Determine the (x, y) coordinate at the center of the cell enclosing the given text.  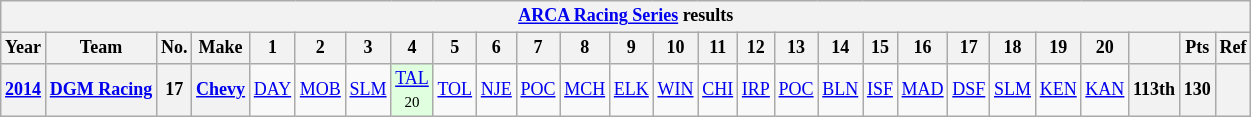
Make (221, 48)
16 (922, 48)
14 (840, 48)
Pts (1197, 48)
BLN (840, 90)
DGM Racing (100, 90)
ISF (880, 90)
5 (454, 48)
18 (1013, 48)
IRP (756, 90)
20 (1105, 48)
10 (676, 48)
KEN (1058, 90)
1 (272, 48)
11 (718, 48)
Ref (1233, 48)
8 (585, 48)
12 (756, 48)
7 (538, 48)
WIN (676, 90)
6 (496, 48)
DAY (272, 90)
9 (631, 48)
130 (1197, 90)
4 (412, 48)
NJE (496, 90)
Team (100, 48)
ELK (631, 90)
MCH (585, 90)
MOB (320, 90)
15 (880, 48)
CHI (718, 90)
19 (1058, 48)
TAL20 (412, 90)
2014 (24, 90)
13 (796, 48)
113th (1154, 90)
2 (320, 48)
TOL (454, 90)
Year (24, 48)
MAD (922, 90)
Chevy (221, 90)
DSF (969, 90)
KAN (1105, 90)
ARCA Racing Series results (626, 16)
3 (368, 48)
No. (174, 48)
